Determine the [x, y] coordinate at the center of the cell enclosing the given text.  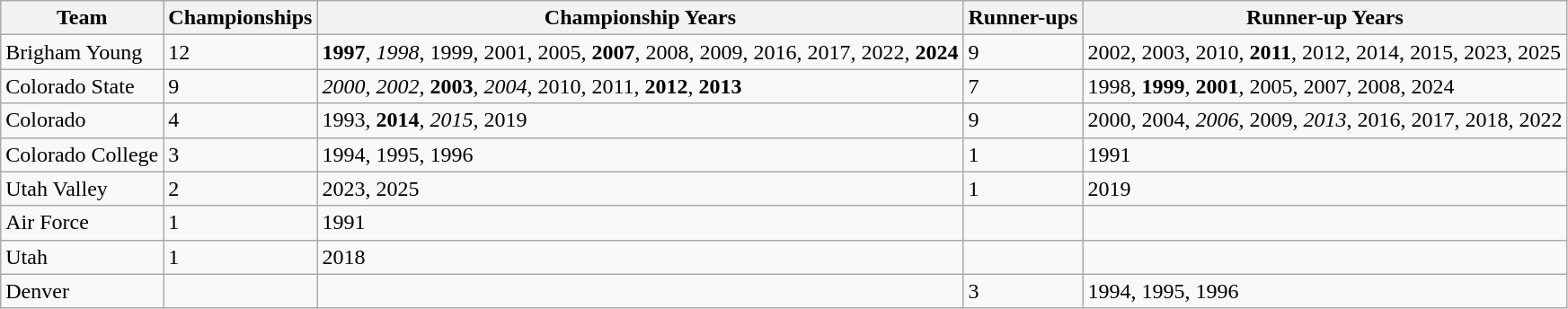
Runner-ups [1023, 18]
Utah [83, 257]
2000, 2002, 2003, 2004, 2010, 2011, 2012, 2013 [640, 86]
4 [241, 120]
2018 [640, 257]
Denver [83, 291]
7 [1023, 86]
2023, 2025 [640, 189]
Air Force [83, 223]
2019 [1324, 189]
Utah Valley [83, 189]
1998, 1999, 2001, 2005, 2007, 2008, 2024 [1324, 86]
1993, 2014, 2015, 2019 [640, 120]
Colorado State [83, 86]
Brigham Young [83, 52]
2 [241, 189]
Runner-up Years [1324, 18]
1997, 1998, 1999, 2001, 2005, 2007, 2008, 2009, 2016, 2017, 2022, 2024 [640, 52]
Colorado College [83, 154]
Colorado [83, 120]
2000, 2004, 2006, 2009, 2013, 2016, 2017, 2018, 2022 [1324, 120]
Team [83, 18]
Championships [241, 18]
2002, 2003, 2010, 2011, 2012, 2014, 2015, 2023, 2025 [1324, 52]
Championship Years [640, 18]
12 [241, 52]
